Extract the [X, Y] coordinate from the center of the cell holding the provided text.  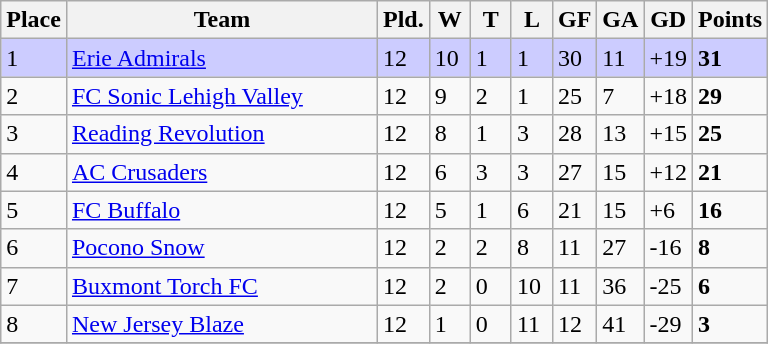
31 [730, 58]
Team [222, 20]
FC Buffalo [222, 210]
16 [730, 210]
13 [620, 134]
9 [450, 96]
FC Sonic Lehigh Valley [222, 96]
30 [574, 58]
-25 [668, 286]
+19 [668, 58]
GF [574, 20]
Pld. [404, 20]
Place [34, 20]
GA [620, 20]
GD [668, 20]
Reading Revolution [222, 134]
-16 [668, 248]
W [450, 20]
28 [574, 134]
4 [34, 172]
29 [730, 96]
Erie Admirals [222, 58]
+15 [668, 134]
Points [730, 20]
AC Crusaders [222, 172]
L [532, 20]
41 [620, 324]
Buxmont Torch FC [222, 286]
New Jersey Blaze [222, 324]
+12 [668, 172]
36 [620, 286]
+6 [668, 210]
T [490, 20]
-29 [668, 324]
Pocono Snow [222, 248]
+18 [668, 96]
